Provide the (X, Y) coordinate of the cell's center where the given text is located.  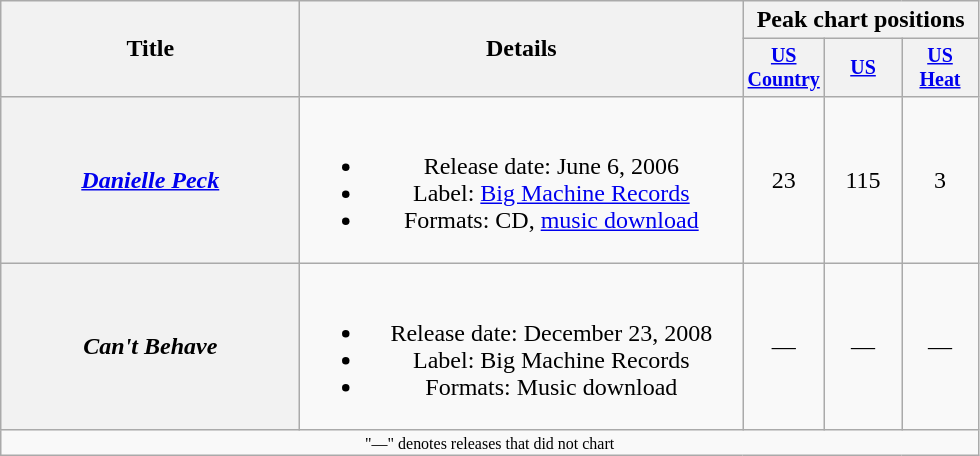
"—" denotes releases that did not chart (490, 442)
USHeat (940, 68)
115 (864, 180)
Title (150, 49)
Release date: June 6, 2006Label: Big Machine RecordsFormats: CD, music download (522, 180)
Peak chart positions (861, 20)
Can't Behave (150, 346)
US (864, 68)
US Country (784, 68)
Release date: December 23, 2008Label: Big Machine RecordsFormats: Music download (522, 346)
Danielle Peck (150, 180)
Details (522, 49)
3 (940, 180)
23 (784, 180)
